For the text-containing cell, return its midpoint in [x, y] coordinate format. 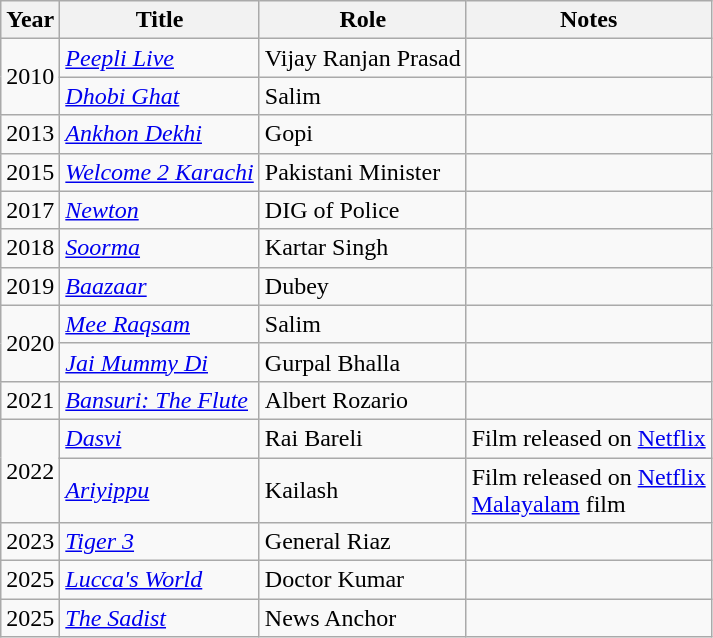
2015 [30, 172]
Film released on Netflix [588, 438]
Ariyippu [160, 490]
Title [160, 20]
Film released on NetflixMalayalam film [588, 490]
Welcome 2 Karachi [160, 172]
2017 [30, 210]
Mee Raqsam [160, 324]
2013 [30, 134]
2010 [30, 77]
Kartar Singh [362, 248]
2022 [30, 470]
Lucca's World [160, 580]
Year [30, 20]
2023 [30, 542]
Baazaar [160, 286]
2020 [30, 343]
Dubey [362, 286]
Newton [160, 210]
DIG of Police [362, 210]
Albert Rozario [362, 400]
General Riaz [362, 542]
Gopi [362, 134]
Pakistani Minister [362, 172]
2018 [30, 248]
Gurpal Bhalla [362, 362]
2021 [30, 400]
Tiger 3 [160, 542]
Doctor Kumar [362, 580]
Kailash [362, 490]
Dasvi [160, 438]
2019 [30, 286]
News Anchor [362, 618]
Rai Bareli [362, 438]
Ankhon Dekhi [160, 134]
Soorma [160, 248]
The Sadist [160, 618]
Dhobi Ghat [160, 96]
Notes [588, 20]
Peepli Live [160, 58]
Vijay Ranjan Prasad [362, 58]
Bansuri: The Flute [160, 400]
Role [362, 20]
Jai Mummy Di [160, 362]
